Provide the (X, Y) coordinate of the cell's center where the given text is located.  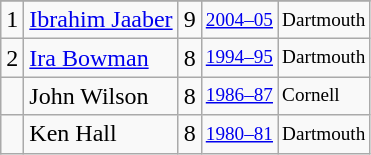
John Wilson (101, 96)
2 (12, 58)
1994–95 (239, 58)
2004–05 (239, 20)
1980–81 (239, 134)
Ken Hall (101, 134)
Cornell (324, 96)
Ibrahim Jaaber (101, 20)
Ira Bowman (101, 58)
1986–87 (239, 96)
1 (12, 20)
9 (190, 20)
